Scan for the cell matching the given text and deliver its [X, Y] coordinate at center. 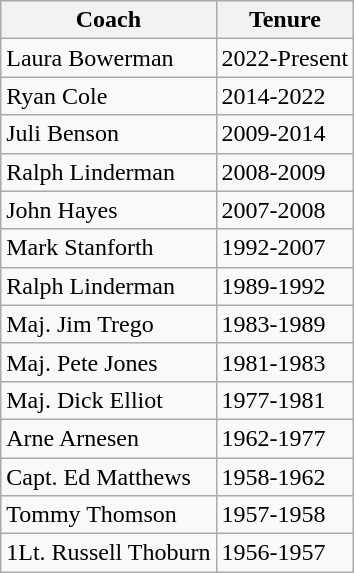
2022-Present [285, 58]
Tenure [285, 20]
1Lt. Russell Thoburn [108, 553]
John Hayes [108, 210]
Laura Bowerman [108, 58]
Maj. Jim Trego [108, 324]
1989-1992 [285, 286]
Maj. Dick Elliot [108, 400]
2007-2008 [285, 210]
Coach [108, 20]
1977-1981 [285, 400]
Maj. Pete Jones [108, 362]
1956-1957 [285, 553]
1992-2007 [285, 248]
1957-1958 [285, 515]
Mark Stanforth [108, 248]
1983-1989 [285, 324]
Capt. Ed Matthews [108, 477]
1981-1983 [285, 362]
1962-1977 [285, 438]
2014-2022 [285, 96]
Ryan Cole [108, 96]
Arne Arnesen [108, 438]
2008-2009 [285, 172]
Juli Benson [108, 134]
Tommy Thomson [108, 515]
2009-2014 [285, 134]
1958-1962 [285, 477]
